Return the [x, y] coordinate for the center point of the cell that contains the specified text.  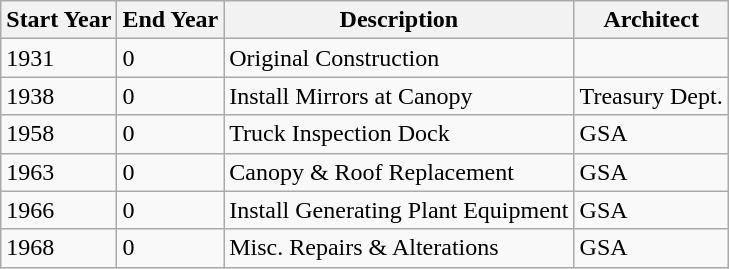
Install Generating Plant Equipment [399, 210]
Original Construction [399, 58]
Truck Inspection Dock [399, 134]
1966 [59, 210]
Misc. Repairs & Alterations [399, 248]
Description [399, 20]
1931 [59, 58]
Treasury Dept. [651, 96]
1968 [59, 248]
Install Mirrors at Canopy [399, 96]
Architect [651, 20]
End Year [170, 20]
1938 [59, 96]
1958 [59, 134]
1963 [59, 172]
Canopy & Roof Replacement [399, 172]
Start Year [59, 20]
